Provide the [X, Y] coordinate of the cell's center where the given text is located.  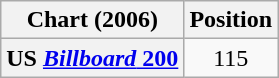
115 [231, 58]
Position [231, 20]
Chart (2006) [92, 20]
US Billboard 200 [92, 58]
